Return the (X, Y) coordinate for the center point of the cell that contains the specified text.  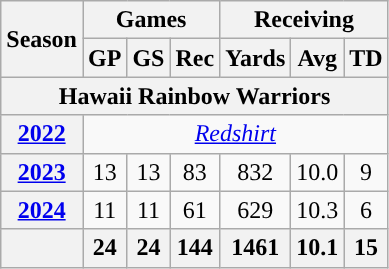
Yards (256, 58)
10.0 (318, 172)
10.3 (318, 210)
2023 (42, 172)
TD (366, 58)
1461 (256, 248)
Avg (318, 58)
832 (256, 172)
144 (195, 248)
2022 (42, 134)
Rec (195, 58)
10.1 (318, 248)
GP (104, 58)
Games (150, 20)
GS (148, 58)
Redshirt (235, 134)
15 (366, 248)
6 (366, 210)
629 (256, 210)
83 (195, 172)
Season (42, 39)
Hawaii Rainbow Warriors (194, 96)
61 (195, 210)
Receiving (304, 20)
2024 (42, 210)
9 (366, 172)
